Scan for the cell matching the given text and deliver its [X, Y] coordinate at center. 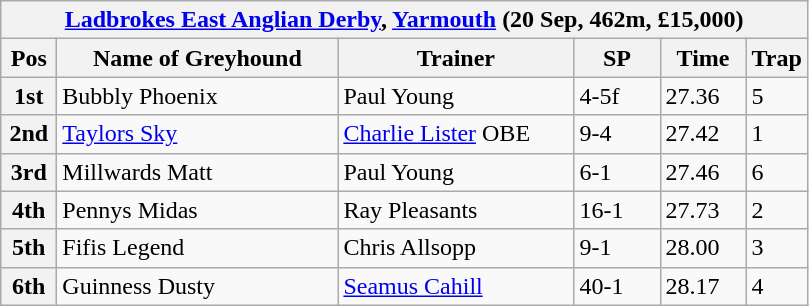
9-4 [617, 134]
5th [29, 248]
Pos [29, 58]
28.00 [703, 248]
5 [776, 96]
Ladbrokes East Anglian Derby, Yarmouth (20 Sep, 462m, £15,000) [404, 20]
28.17 [703, 286]
4-5f [617, 96]
Trap [776, 58]
1 [776, 134]
27.36 [703, 96]
Seamus Cahill [456, 286]
2 [776, 210]
Name of Greyhound [198, 58]
Guinness Dusty [198, 286]
4 [776, 286]
6-1 [617, 172]
Bubbly Phoenix [198, 96]
Trainer [456, 58]
Fifis Legend [198, 248]
Ray Pleasants [456, 210]
6 [776, 172]
Millwards Matt [198, 172]
27.46 [703, 172]
16-1 [617, 210]
40-1 [617, 286]
4th [29, 210]
2nd [29, 134]
3rd [29, 172]
27.42 [703, 134]
1st [29, 96]
27.73 [703, 210]
SP [617, 58]
Taylors Sky [198, 134]
3 [776, 248]
9-1 [617, 248]
6th [29, 286]
Chris Allsopp [456, 248]
Charlie Lister OBE [456, 134]
Pennys Midas [198, 210]
Time [703, 58]
